Return the [X, Y] coordinate for the center point of the cell that contains the specified text.  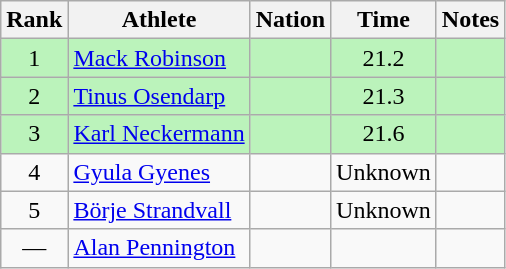
21.2 [384, 58]
Tinus Osendarp [159, 96]
Gyula Gyenes [159, 172]
Nation [290, 20]
21.6 [384, 134]
Notes [470, 20]
Mack Robinson [159, 58]
1 [34, 58]
5 [34, 210]
Rank [34, 20]
21.3 [384, 96]
Karl Neckermann [159, 134]
Börje Strandvall [159, 210]
2 [34, 96]
— [34, 248]
3 [34, 134]
Time [384, 20]
4 [34, 172]
Alan Pennington [159, 248]
Athlete [159, 20]
